Scan for the cell matching the given text and deliver its [X, Y] coordinate at center. 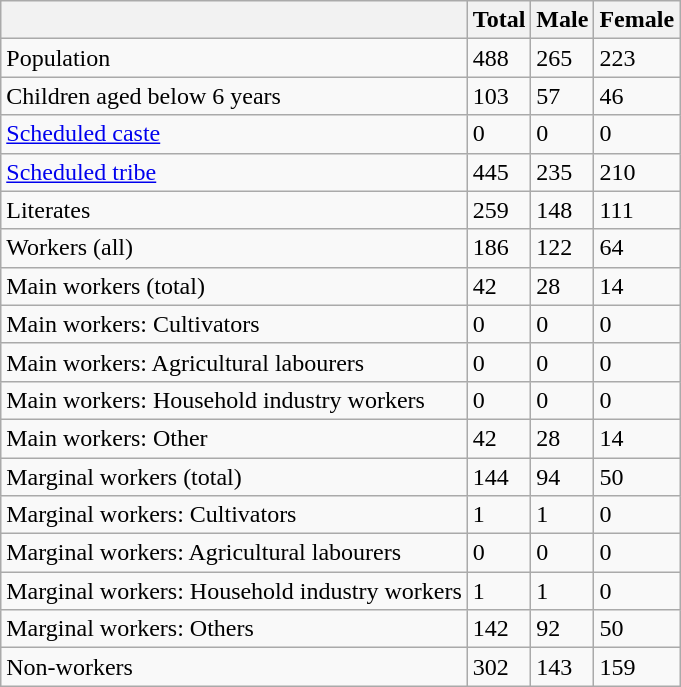
302 [499, 667]
Main workers (total) [234, 286]
Main workers: Cultivators [234, 324]
Main workers: Household industry workers [234, 400]
Marginal workers (total) [234, 477]
488 [499, 58]
Marginal workers: Agricultural labourers [234, 553]
92 [562, 629]
Main workers: Other [234, 438]
Scheduled caste [234, 134]
Non-workers [234, 667]
259 [499, 210]
Marginal workers: Household industry workers [234, 591]
111 [637, 210]
122 [562, 248]
223 [637, 58]
144 [499, 477]
94 [562, 477]
Literates [234, 210]
Children aged below 6 years [234, 96]
Male [562, 20]
Marginal workers: Cultivators [234, 515]
Female [637, 20]
210 [637, 172]
64 [637, 248]
Total [499, 20]
445 [499, 172]
186 [499, 248]
Workers (all) [234, 248]
148 [562, 210]
Main workers: Agricultural labourers [234, 362]
103 [499, 96]
159 [637, 667]
265 [562, 58]
Scheduled tribe [234, 172]
142 [499, 629]
143 [562, 667]
46 [637, 96]
235 [562, 172]
57 [562, 96]
Marginal workers: Others [234, 629]
Population [234, 58]
